Find where the given text appears and provide that cell's center as (X, Y) coordinate. 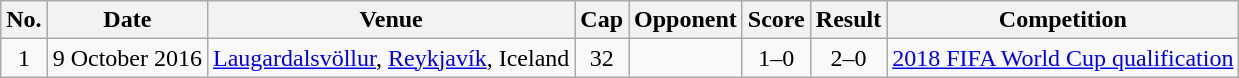
1–0 (776, 58)
9 October 2016 (127, 58)
Opponent (686, 20)
2018 FIFA World Cup qualification (1063, 58)
Score (776, 20)
1 (24, 58)
2–0 (848, 58)
No. (24, 20)
Cap (602, 20)
Venue (392, 20)
Date (127, 20)
32 (602, 58)
Competition (1063, 20)
Laugardalsvöllur, Reykjavík, Iceland (392, 58)
Result (848, 20)
